Output the (x, y) coordinate of the center of the cell containing the given text.  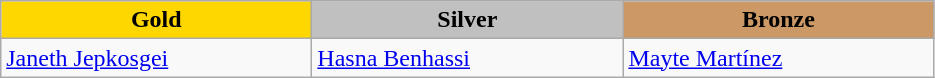
Silver (468, 20)
Hasna Benhassi (468, 58)
Janeth Jepkosgei (156, 58)
Bronze (778, 20)
Mayte Martínez (778, 58)
Gold (156, 20)
